Provide the [X, Y] coordinate of the cell's center where the given text is located.  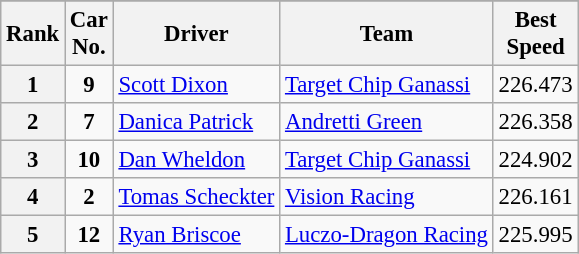
12 [90, 235]
Luczo-Dragon Racing [387, 235]
4 [33, 197]
226.473 [536, 85]
3 [33, 160]
226.161 [536, 197]
Vision Racing [387, 197]
CarNo. [90, 34]
Scott Dixon [196, 85]
Driver [196, 34]
BestSpeed [536, 34]
225.995 [536, 235]
Rank [33, 34]
7 [90, 122]
Danica Patrick [196, 122]
Team [387, 34]
Dan Wheldon [196, 160]
Ryan Briscoe [196, 235]
9 [90, 85]
10 [90, 160]
Tomas Scheckter [196, 197]
5 [33, 235]
226.358 [536, 122]
1 [33, 85]
224.902 [536, 160]
Andretti Green [387, 122]
